Pinpoint the cell where the given text exists, returning its (x, y) midpoint coordinate. 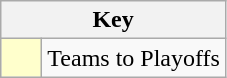
Teams to Playoffs (134, 58)
Key (114, 20)
